Identify which cell holds the provided text, then report its [X, Y] central coordinate. 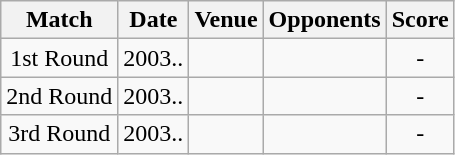
3rd Round [60, 134]
Venue [226, 20]
2nd Round [60, 96]
Date [154, 20]
Opponents [324, 20]
Match [60, 20]
1st Round [60, 58]
Score [420, 20]
